Locate the cell with the specified text and output its (X, Y) center coordinate. 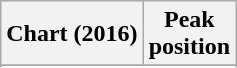
Chart (2016) (72, 34)
Peak position (189, 34)
